Determine the [X, Y] coordinate at the center of the cell enclosing the given text.  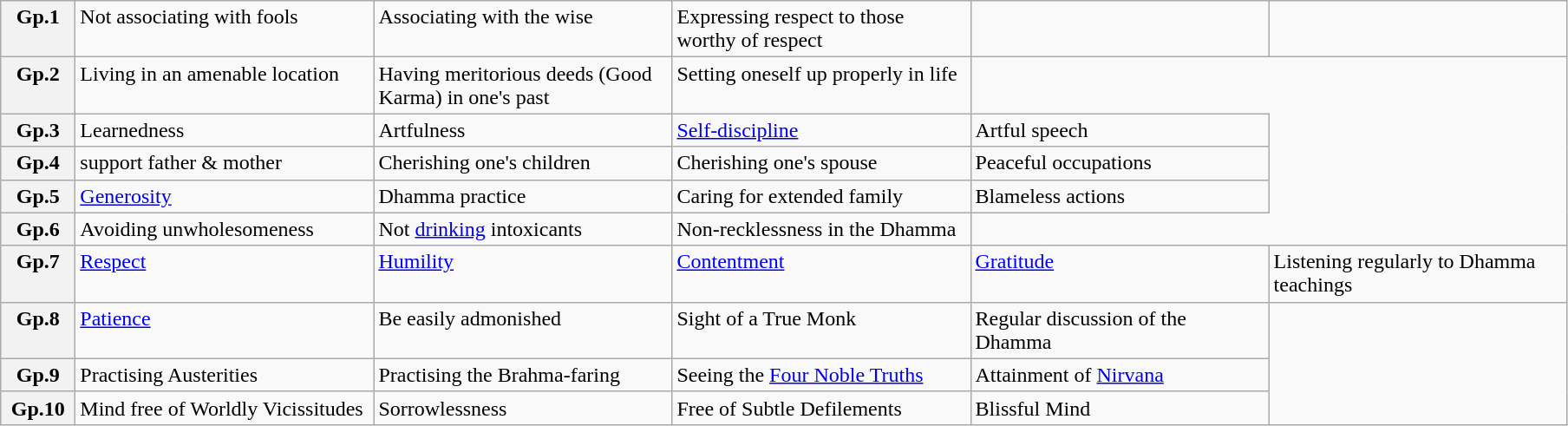
Artful speech [1120, 130]
Patience [225, 330]
Setting oneself up properly in life [821, 85]
Not associating with fools [225, 29]
Gp.8 [38, 330]
support father & mother [225, 163]
Seeing the Four Noble Truths [821, 375]
Not drinking intoxicants [523, 229]
Non-recklessness in the Dhamma [821, 229]
Gp.7 [38, 274]
Gp.1 [38, 29]
Learnedness [225, 130]
Practising the Brahma-faring [523, 375]
Attainment of Nirvana [1120, 375]
Gp.4 [38, 163]
Practising Austerities [225, 375]
Gp.9 [38, 375]
Mind free of Worldly Vicissitudes [225, 408]
Sorrowlessness [523, 408]
Having meritorious deeds (Good Karma) in one's past [523, 85]
Gp.5 [38, 196]
Living in an amenable location [225, 85]
Avoiding unwholesomeness [225, 229]
Gp.3 [38, 130]
Self-discipline [821, 130]
Free of Subtle Defilements [821, 408]
Listening regularly to Dhamma teachings [1418, 274]
Expressing respect to those worthy of respect [821, 29]
Generosity [225, 196]
Gratitude [1120, 274]
Gp.2 [38, 85]
Cherishing one's spouse [821, 163]
Artfulness [523, 130]
Dhamma practice [523, 196]
Peaceful occupations [1120, 163]
Blissful Mind [1120, 408]
Contentment [821, 274]
Respect [225, 274]
Gp.6 [38, 229]
Caring for extended family [821, 196]
Regular discussion of the Dhamma [1120, 330]
Blameless actions [1120, 196]
Humility [523, 274]
Be easily admonished [523, 330]
Sight of a True Monk [821, 330]
Gp.10 [38, 408]
Cherishing one's children [523, 163]
Associating with the wise [523, 29]
